Find where the given text appears and provide that cell's center as [X, Y] coordinate. 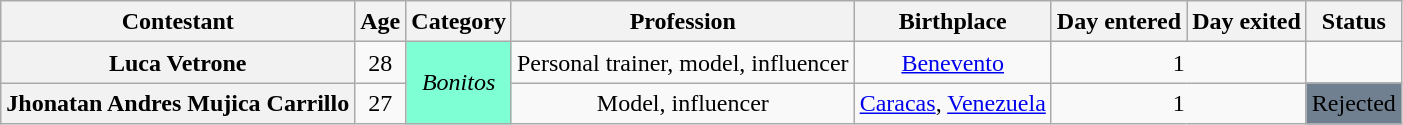
Jhonatan Andres Mujica Carrillo [178, 104]
Category [459, 22]
Benevento [952, 62]
Day entered [1118, 22]
Contestant [178, 22]
27 [380, 104]
Age [380, 22]
Model, influencer [682, 104]
Rejected [1354, 104]
Caracas, Venezuela [952, 104]
Profession [682, 22]
28 [380, 62]
Personal trainer, model, influencer [682, 62]
Status [1354, 22]
Bonitos [459, 83]
Day exited [1247, 22]
Birthplace [952, 22]
Luca Vetrone [178, 62]
